Return (X, Y) of the center of cell containing provided text 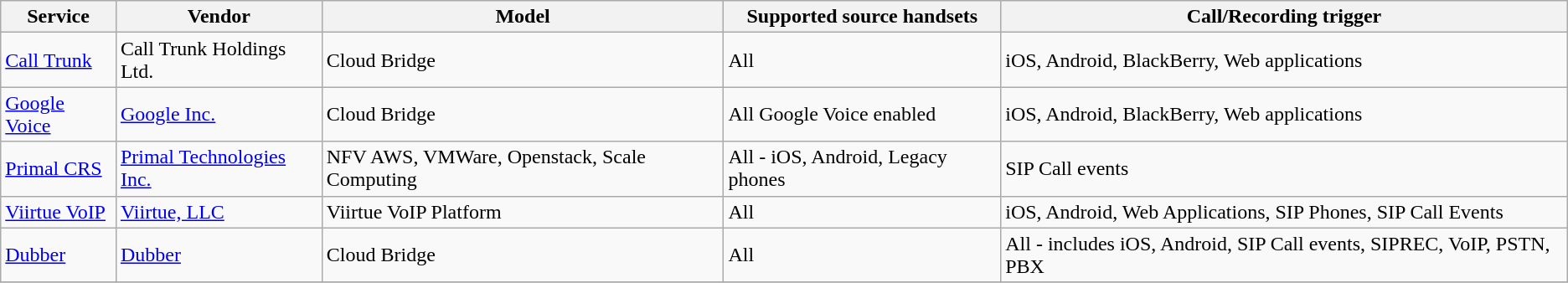
All - iOS, Android, Legacy phones (863, 169)
Service (59, 17)
Vendor (219, 17)
SIP Call events (1285, 169)
iOS, Android, Web Applications, SIP Phones, SIP Call Events (1285, 212)
Primal Technologies Inc. (219, 169)
Primal CRS (59, 169)
Google Inc. (219, 114)
Viirtue VoIP Platform (523, 212)
Viirtue VoIP (59, 212)
NFV AWS, VMWare, Openstack, Scale Computing (523, 169)
Call/Recording trigger (1285, 17)
Viirtue, LLC (219, 212)
Call Trunk (59, 60)
All Google Voice enabled (863, 114)
All - includes iOS, Android, SIP Call events, SIPREC, VoIP, PSTN, PBX (1285, 255)
Model (523, 17)
Supported source handsets (863, 17)
Call Trunk Holdings Ltd. (219, 60)
Google Voice (59, 114)
